Provide the [X, Y] coordinate of the cell's center where the given text is located.  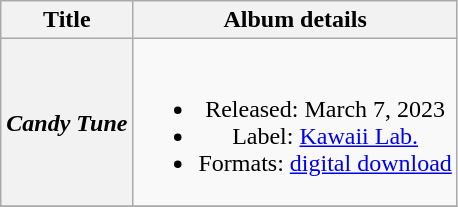
Candy Tune [67, 122]
Title [67, 20]
Album details [295, 20]
Released: March 7, 2023Label: Kawaii Lab.Formats: digital download [295, 122]
